Determine the [X, Y] coordinate at the center of the cell enclosing the given text.  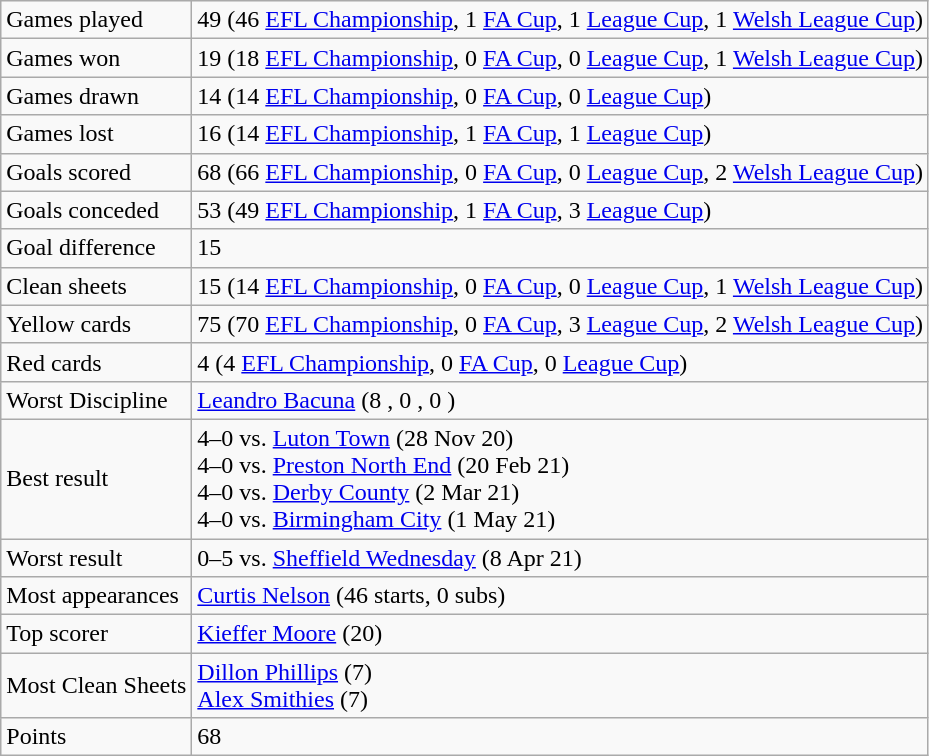
0–5 vs. Sheffield Wednesday (8 Apr 21) [560, 557]
Goals conceded [96, 210]
Points [96, 737]
Dillon Phillips (7) Alex Smithies (7) [560, 686]
Top scorer [96, 634]
Red cards [96, 362]
4 (4 EFL Championship, 0 FA Cup, 0 League Cup) [560, 362]
16 (14 EFL Championship, 1 FA Cup, 1 League Cup) [560, 134]
4–0 vs. Luton Town (28 Nov 20)4–0 vs. Preston North End (20 Feb 21)4–0 vs. Derby County (2 Mar 21)4–0 vs. Birmingham City (1 May 21) [560, 478]
Yellow cards [96, 324]
75 (70 EFL Championship, 0 FA Cup, 3 League Cup, 2 Welsh League Cup) [560, 324]
Worst result [96, 557]
Games drawn [96, 96]
Curtis Nelson (46 starts, 0 subs) [560, 596]
15 (14 EFL Championship, 0 FA Cup, 0 League Cup, 1 Welsh League Cup) [560, 286]
Clean sheets [96, 286]
53 (49 EFL Championship, 1 FA Cup, 3 League Cup) [560, 210]
15 [560, 248]
14 (14 EFL Championship, 0 FA Cup, 0 League Cup) [560, 96]
Best result [96, 478]
Worst Discipline [96, 400]
Leandro Bacuna (8 , 0 , 0 ) [560, 400]
68 [560, 737]
Most appearances [96, 596]
Games played [96, 20]
Kieffer Moore (20) [560, 634]
68 (66 EFL Championship, 0 FA Cup, 0 League Cup, 2 Welsh League Cup) [560, 172]
49 (46 EFL Championship, 1 FA Cup, 1 League Cup, 1 Welsh League Cup) [560, 20]
Games lost [96, 134]
Goal difference [96, 248]
Goals scored [96, 172]
Most Clean Sheets [96, 686]
19 (18 EFL Championship, 0 FA Cup, 0 League Cup, 1 Welsh League Cup) [560, 58]
Games won [96, 58]
